Identify which cell holds the provided text, then report its (x, y) central coordinate. 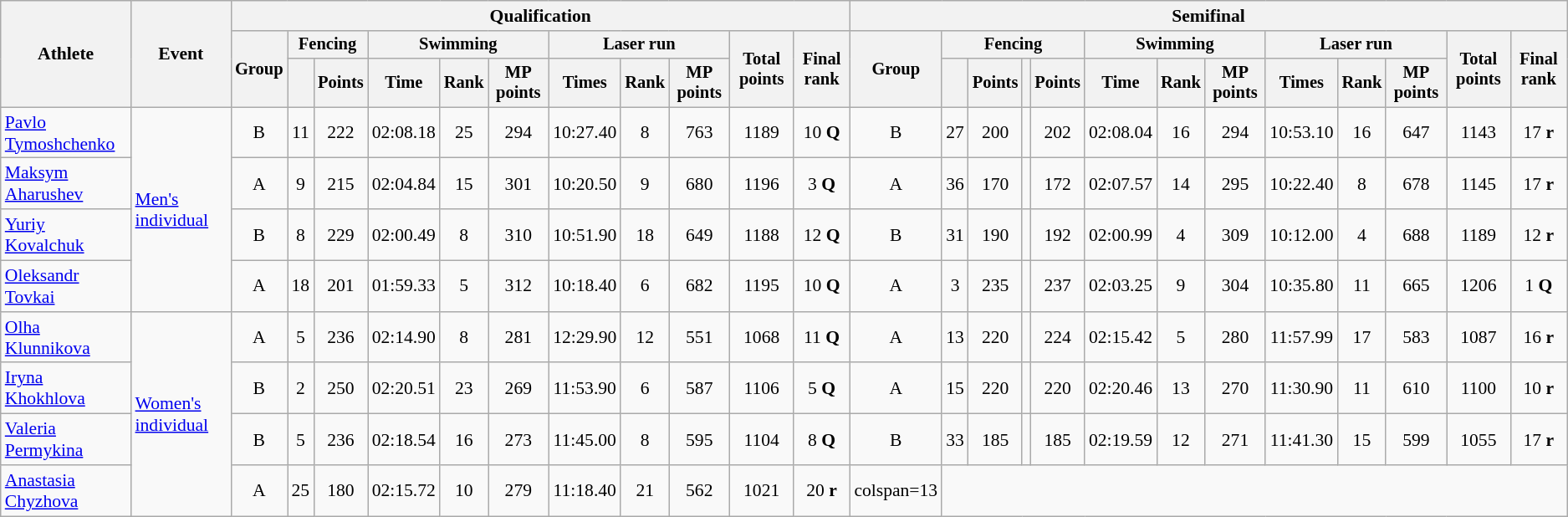
587 (699, 388)
310 (518, 234)
02:14.90 (404, 338)
180 (340, 490)
11:57.99 (1301, 338)
237 (1057, 286)
31 (955, 234)
647 (1417, 132)
02:04.84 (404, 184)
10:18.40 (585, 286)
02:00.99 (1121, 234)
190 (995, 234)
250 (340, 388)
270 (1236, 388)
200 (995, 132)
11:30.90 (1301, 388)
312 (518, 286)
1087 (1479, 338)
14 (1181, 184)
16 r (1539, 338)
10:22.40 (1301, 184)
1 Q (1539, 286)
colspan=13 (896, 490)
02:15.42 (1121, 338)
170 (995, 184)
1106 (762, 388)
33 (955, 440)
295 (1236, 184)
Iryna Khokhlova (66, 388)
02:18.54 (404, 440)
Men's individual (181, 209)
01:59.33 (404, 286)
224 (1057, 338)
Athlete (66, 54)
229 (340, 234)
10:53.10 (1301, 132)
682 (699, 286)
1145 (1479, 184)
Anastasia Chyzhova (66, 490)
1188 (762, 234)
36 (955, 184)
235 (995, 286)
11:18.40 (585, 490)
17 (1362, 338)
Women's individual (181, 414)
11:53.90 (585, 388)
680 (699, 184)
12 Q (822, 234)
583 (1417, 338)
304 (1236, 286)
10:51.90 (585, 234)
215 (340, 184)
3 (955, 286)
12:29.90 (585, 338)
562 (699, 490)
10:35.80 (1301, 286)
1021 (762, 490)
Qualification (540, 16)
10:20.50 (585, 184)
665 (1417, 286)
Oleksandr Tovkai (66, 286)
27 (955, 132)
02:08.18 (404, 132)
02:00.49 (404, 234)
10:27.40 (585, 132)
21 (645, 490)
1055 (1479, 440)
281 (518, 338)
Yuriy Kovalchuk (66, 234)
599 (1417, 440)
12 r (1539, 234)
11 Q (822, 338)
10 r (1539, 388)
649 (699, 234)
1196 (762, 184)
280 (1236, 338)
1104 (762, 440)
201 (340, 286)
11:45.00 (585, 440)
192 (1057, 234)
279 (518, 490)
2 (301, 388)
309 (1236, 234)
Pavlo Tymoshchenko (66, 132)
02:03.25 (1121, 286)
Olha Klunnikova (66, 338)
763 (699, 132)
20 r (822, 490)
1143 (1479, 132)
1206 (1479, 286)
10 (464, 490)
Event (181, 54)
551 (699, 338)
8 Q (822, 440)
301 (518, 184)
222 (340, 132)
172 (1057, 184)
02:19.59 (1121, 440)
11:41.30 (1301, 440)
269 (518, 388)
3 Q (822, 184)
688 (1417, 234)
678 (1417, 184)
202 (1057, 132)
271 (1236, 440)
610 (1417, 388)
02:15.72 (404, 490)
1195 (762, 286)
1068 (762, 338)
02:07.57 (1121, 184)
02:20.51 (404, 388)
Semifinal (1208, 16)
23 (464, 388)
10:12.00 (1301, 234)
273 (518, 440)
02:08.04 (1121, 132)
5 Q (822, 388)
Maksym Aharushev (66, 184)
595 (699, 440)
Valeria Permykina (66, 440)
02:20.46 (1121, 388)
1100 (1479, 388)
